Return the (X, Y) coordinate for the center point of the cell that contains the specified text.  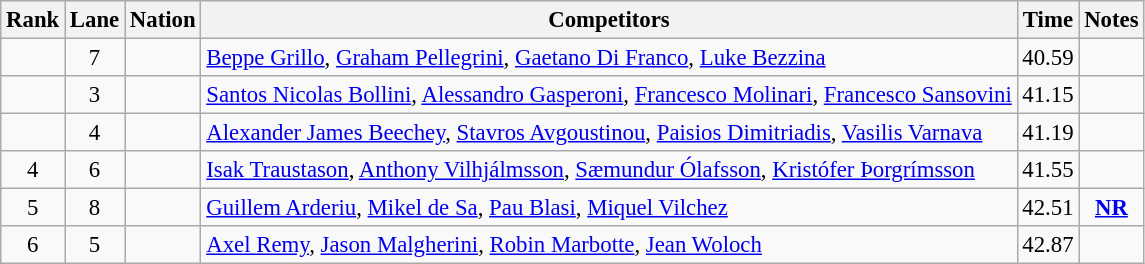
Lane (95, 20)
Axel Remy, Jason Malgherini, Robin Marbotte, Jean Woloch (609, 245)
Notes (1112, 20)
42.51 (1048, 208)
Time (1048, 20)
7 (95, 58)
41.55 (1048, 170)
41.19 (1048, 133)
Nation (163, 20)
Guillem Arderiu, Mikel de Sa, Pau Blasi, Miquel Vilchez (609, 208)
Alexander James Beechey, Stavros Avgoustinou, Paisios Dimitriadis, Vasilis Varnava (609, 133)
42.87 (1048, 245)
40.59 (1048, 58)
Santos Nicolas Bollini, Alessandro Gasperoni, Francesco Molinari, Francesco Sansovini (609, 95)
Beppe Grillo, Graham Pellegrini, Gaetano Di Franco, Luke Bezzina (609, 58)
NR (1112, 208)
Rank (33, 20)
Isak Traustason, Anthony Vilhjálmsson, Sæmundur Ólafsson, Kristófer Þorgrímsson (609, 170)
Competitors (609, 20)
3 (95, 95)
8 (95, 208)
41.15 (1048, 95)
